Detect which cell encompasses the target text, then output its (X, Y) center coordinate. 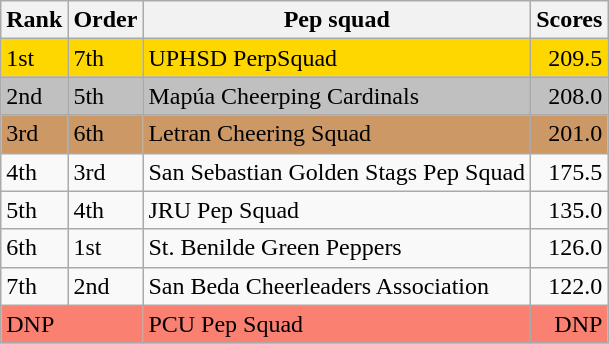
Order (106, 20)
Mapúa Cheerping Cardinals (337, 96)
Pep squad (337, 20)
175.5 (570, 172)
201.0 (570, 134)
Scores (570, 20)
UPHSD PerpSquad (337, 58)
126.0 (570, 248)
Rank (34, 20)
208.0 (570, 96)
JRU Pep Squad (337, 210)
San Sebastian Golden Stags Pep Squad (337, 172)
St. Benilde Green Peppers (337, 248)
209.5 (570, 58)
135.0 (570, 210)
122.0 (570, 286)
San Beda Cheerleaders Association (337, 286)
Letran Cheering Squad (337, 134)
PCU Pep Squad (337, 324)
